From the cell containing the given text, extract its center point as [X, Y] coordinate. 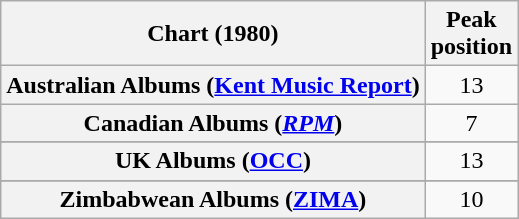
Canadian Albums (RPM) [213, 123]
Australian Albums (Kent Music Report) [213, 85]
Zimbabwean Albums (ZIMA) [213, 199]
7 [471, 123]
Peakposition [471, 34]
10 [471, 199]
UK Albums (OCC) [213, 161]
Chart (1980) [213, 34]
